Extract the [X, Y] coordinate from the center of the cell holding the provided text.  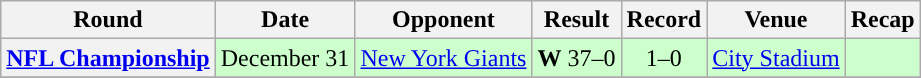
Opponent [444, 20]
Venue [776, 20]
Round [108, 20]
December 31 [285, 58]
NFL Championship [108, 58]
1–0 [664, 58]
City Stadium [776, 58]
Record [664, 20]
Date [285, 20]
New York Giants [444, 58]
W 37–0 [576, 58]
Recap [882, 20]
Result [576, 20]
